Scan for the cell matching the given text and deliver its (x, y) coordinate at center. 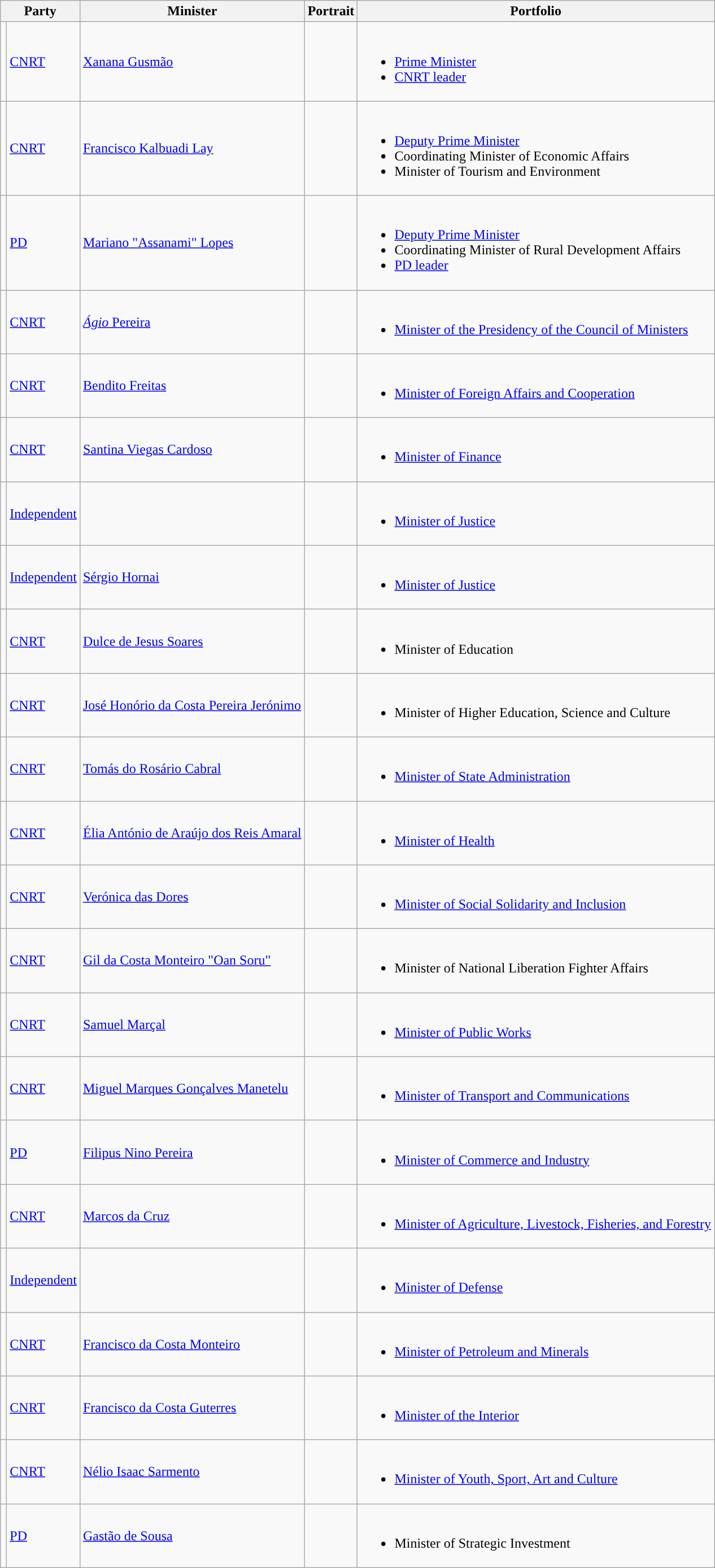
Francisco da Costa Monteiro (192, 1344)
Mariano "Assanami" Lopes (192, 243)
Minister of Strategic Investment (536, 1536)
Ágio Pereira (192, 322)
Verónica das Dores (192, 897)
Sérgio Hornai (192, 577)
Minister (192, 11)
Minister of Finance (536, 450)
Minister of National Liberation Fighter Affairs (536, 961)
Minister of Foreign Affairs and Cooperation (536, 385)
Xanana Gusmão (192, 62)
Minister of Youth, Sport, Art and Culture (536, 1471)
José Honório da Costa Pereira Jerónimo (192, 705)
Gil da Costa Monteiro "Oan Soru" (192, 961)
Minister of the Presidency of the Council of Ministers (536, 322)
Prime MinisterCNRT leader (536, 62)
Bendito Freitas (192, 385)
Élia António de Araújo dos Reis Amaral (192, 833)
Minister of Education (536, 641)
Tomás do Rosário Cabral (192, 768)
Minister of Public Works (536, 1025)
Minister of Commerce and Industry (536, 1153)
Nélio Isaac Sarmento (192, 1471)
Samuel Marçal (192, 1025)
Minister of Social Solidarity and Inclusion (536, 897)
Deputy Prime MinisterCoordinating Minister of Economic AffairsMinister of Tourism and Environment (536, 148)
Miguel Marques Gonçalves Manetelu (192, 1088)
Minister of Higher Education, Science and Culture (536, 705)
Portfolio (536, 11)
Dulce de Jesus Soares (192, 641)
Gastão de Sousa (192, 1536)
Minister of Transport and Communications (536, 1088)
Deputy Prime MinisterCoordinating Minister of Rural Development AffairsPD leader (536, 243)
Minister of Petroleum and Minerals (536, 1344)
Portrait (331, 11)
Minister of Agriculture, Livestock, Fisheries, and Forestry (536, 1216)
Francisco Kalbuadi Lay (192, 148)
Minister of Health (536, 833)
Minister of Defense (536, 1280)
Francisco da Costa Guterres (192, 1408)
Minister of the Interior (536, 1408)
Filipus Nino Pereira (192, 1153)
Marcos da Cruz (192, 1216)
Minister of State Administration (536, 768)
Party (41, 11)
Santina Viegas Cardoso (192, 450)
